Determine the [X, Y] coordinate at the center of the cell enclosing the given text.  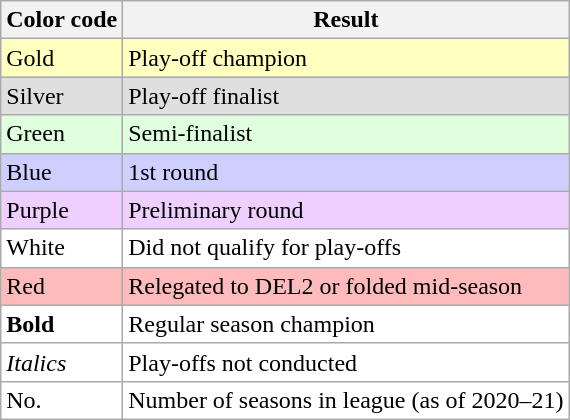
Semi-finalist [346, 134]
Italics [62, 362]
No. [62, 400]
Did not qualify for play-offs [346, 248]
1st round [346, 172]
Play-offs not conducted [346, 362]
Red [62, 286]
Bold [62, 324]
Green [62, 134]
Play-off champion [346, 58]
White [62, 248]
Number of seasons in league (as of 2020–21) [346, 400]
Silver [62, 96]
Preliminary round [346, 210]
Regular season champion [346, 324]
Purple [62, 210]
Gold [62, 58]
Play-off finalist [346, 96]
Color code [62, 20]
Blue [62, 172]
Result [346, 20]
Relegated to DEL2 or folded mid-season [346, 286]
